Identify which cell holds the provided text, then report its (x, y) central coordinate. 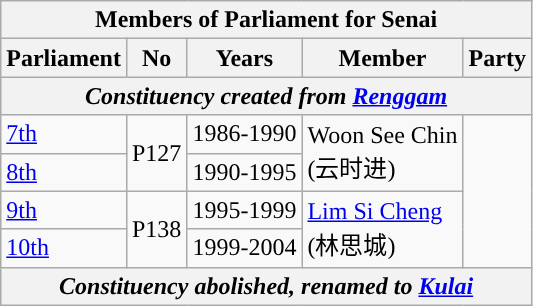
No (156, 58)
Parliament (64, 58)
Lim Si Cheng (林思城) (382, 229)
1986-1990 (244, 134)
1999-2004 (244, 248)
Years (244, 58)
7th (64, 134)
9th (64, 210)
1995-1999 (244, 210)
Party (497, 58)
10th (64, 248)
Member (382, 58)
1990-1995 (244, 172)
8th (64, 172)
P127 (156, 153)
P138 (156, 229)
Constituency created from Renggam (266, 96)
Constituency abolished, renamed to Kulai (266, 286)
Woon See Chin (云时进) (382, 153)
Members of Parliament for Senai (266, 20)
